Return the [x, y] coordinate for the center point of the cell that contains the specified text.  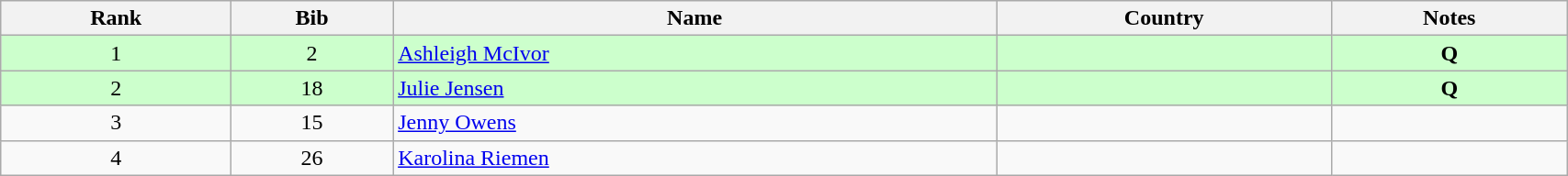
Karolina Riemen [694, 158]
Notes [1450, 18]
Jenny Owens [694, 123]
3 [116, 123]
Bib [312, 18]
18 [312, 88]
Julie Jensen [694, 88]
Rank [116, 18]
4 [116, 158]
1 [116, 53]
26 [312, 158]
Name [694, 18]
Ashleigh McIvor [694, 53]
15 [312, 123]
Country [1165, 18]
